Identify which cell holds the provided text, then report its (X, Y) central coordinate. 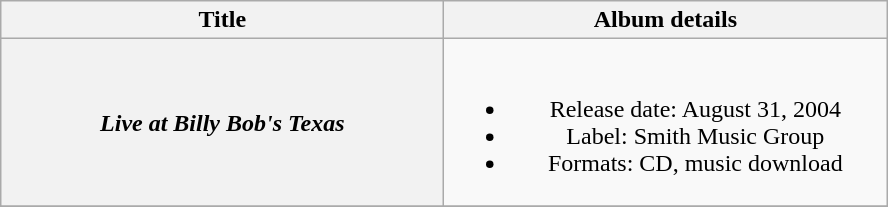
Album details (666, 20)
Title (222, 20)
Release date: August 31, 2004Label: Smith Music GroupFormats: CD, music download (666, 122)
Live at Billy Bob's Texas (222, 122)
